Capture the cell that displays the provided text and extract its (x, y) central coordinate. 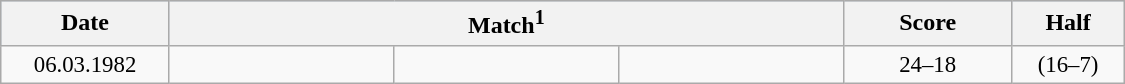
Score (928, 24)
Match1 (506, 24)
(16–7) (1068, 64)
24–18 (928, 64)
06.03.1982 (86, 64)
Date (86, 24)
Half (1068, 24)
